Find where the given text appears and provide that cell's center as (X, Y) coordinate. 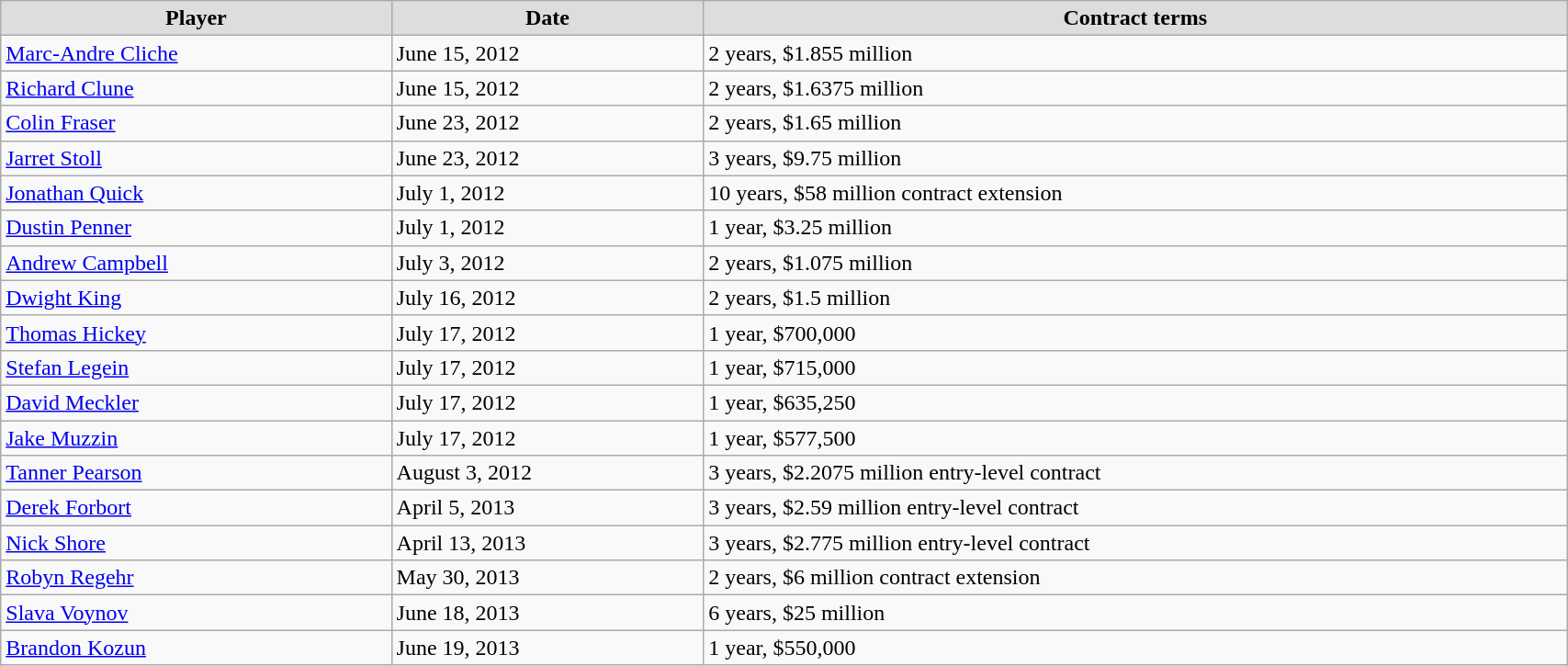
Dwight King (197, 298)
June 18, 2013 (547, 613)
1 year, $715,000 (1135, 367)
1 year, $577,500 (1135, 438)
April 13, 2013 (547, 543)
August 3, 2012 (547, 473)
3 years, $2.59 million entry-level contract (1135, 508)
1 year, $700,000 (1135, 333)
Marc-Andre Cliche (197, 53)
May 30, 2013 (547, 578)
Player (197, 18)
Nick Shore (197, 543)
Tanner Pearson (197, 473)
1 year, $3.25 million (1135, 228)
Slava Voynov (197, 613)
Stefan Legein (197, 367)
6 years, $25 million (1135, 613)
Contract terms (1135, 18)
3 years, $2.775 million entry-level contract (1135, 543)
1 year, $635,250 (1135, 402)
3 years, $9.75 million (1135, 158)
3 years, $2.2075 million entry-level contract (1135, 473)
2 years, $1.5 million (1135, 298)
2 years, $1.65 million (1135, 123)
Colin Fraser (197, 123)
2 years, $6 million contract extension (1135, 578)
Jarret Stoll (197, 158)
Robyn Regehr (197, 578)
July 16, 2012 (547, 298)
10 years, $58 million contract extension (1135, 193)
Jonathan Quick (197, 193)
Derek Forbort (197, 508)
July 3, 2012 (547, 263)
2 years, $1.6375 million (1135, 88)
Date (547, 18)
1 year, $550,000 (1135, 648)
Brandon Kozun (197, 648)
David Meckler (197, 402)
2 years, $1.855 million (1135, 53)
2 years, $1.075 million (1135, 263)
June 19, 2013 (547, 648)
Andrew Campbell (197, 263)
Jake Muzzin (197, 438)
April 5, 2013 (547, 508)
Richard Clune (197, 88)
Dustin Penner (197, 228)
Thomas Hickey (197, 333)
